For the text-containing cell, return its midpoint in (X, Y) coordinate format. 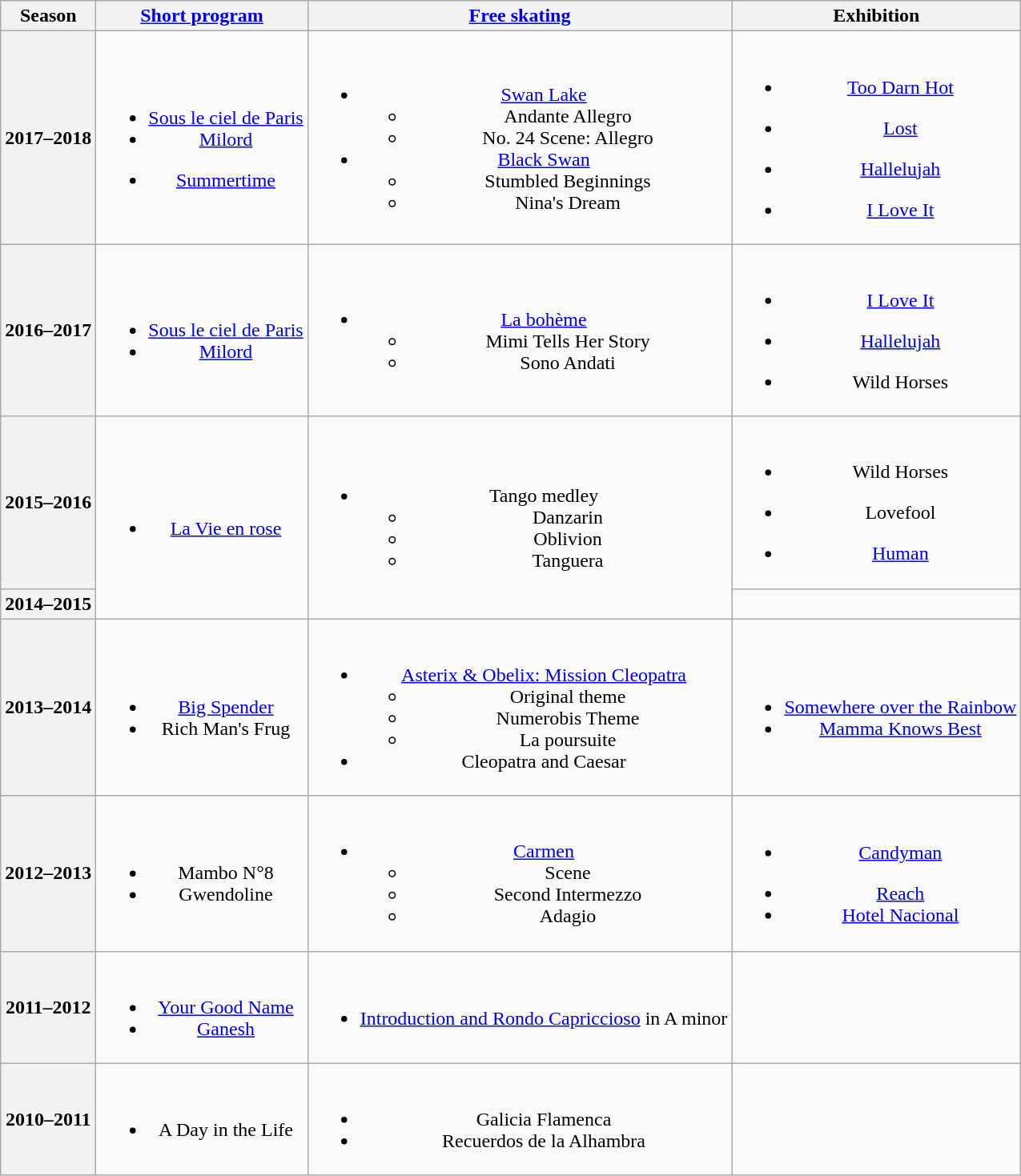
Carmen SceneSecond IntermezzoAdagio (520, 873)
Candyman ReachHotel Nacional (876, 873)
2016–2017 (48, 330)
Somewhere over the Rainbow Mamma Knows Best (876, 708)
Free skating (520, 16)
Too Darn Hot Lost Hallelujah I Love It (876, 138)
2010–2011 (48, 1119)
Tango medley DanzarinOblivionTanguera (520, 517)
Galicia FlamencaRecuerdos de la Alhambra (520, 1119)
2015–2016 (48, 503)
2017–2018 (48, 138)
Sous le ciel de ParisMilord (202, 330)
I Love It Hallelujah Wild Horses (876, 330)
Big SpenderRich Man's Frug (202, 708)
Exhibition (876, 16)
La bohème Mimi Tells Her Story Sono Andati (520, 330)
A Day in the Life (202, 1119)
La Vie en rose (202, 517)
Swan Lake Andante AllegroNo. 24 Scene: AllegroBlack Swan Stumbled BeginningsNina's Dream (520, 138)
2012–2013 (48, 873)
Your Good Name Ganesh (202, 1007)
2014–2015 (48, 604)
Mambo N°8Gwendoline (202, 873)
Asterix & Obelix: Mission Cleopatra Original themeNumerobis ThemeLa poursuiteCleopatra and Caesar (520, 708)
Season (48, 16)
Introduction and Rondo Capriccioso in A minor (520, 1007)
Short program (202, 16)
Wild Horses Lovefool Human (876, 503)
2013–2014 (48, 708)
2011–2012 (48, 1007)
Sous le ciel de ParisMilord Summertime (202, 138)
